Capture the cell that displays the provided text and extract its (X, Y) central coordinate. 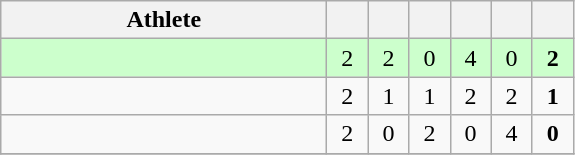
Athlete (164, 20)
